Output the [X, Y] coordinate of the center of the cell containing the given text.  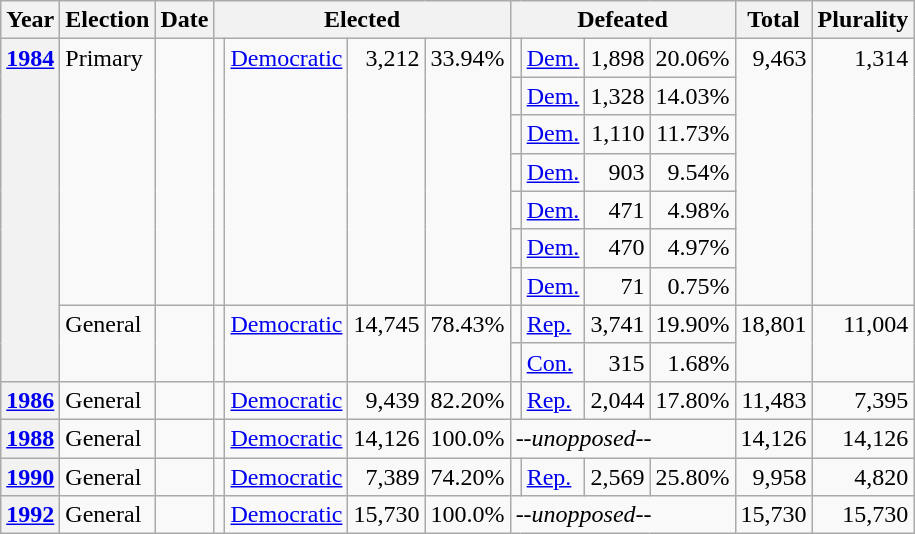
Defeated [622, 20]
903 [618, 172]
7,389 [386, 477]
11,004 [863, 343]
14.03% [692, 96]
1,110 [618, 134]
4.97% [692, 248]
Date [184, 20]
3,212 [386, 172]
Elected [362, 20]
Election [108, 20]
4.98% [692, 210]
470 [618, 248]
Primary [108, 172]
11.73% [692, 134]
17.80% [692, 400]
1988 [30, 438]
1986 [30, 400]
7,395 [863, 400]
1.68% [692, 362]
71 [618, 286]
9,439 [386, 400]
1984 [30, 210]
471 [618, 210]
4,820 [863, 477]
1992 [30, 515]
0.75% [692, 286]
2,569 [618, 477]
33.94% [468, 172]
74.20% [468, 477]
25.80% [692, 477]
Plurality [863, 20]
3,741 [618, 324]
Total [774, 20]
20.06% [692, 58]
1,314 [863, 172]
1,328 [618, 96]
1990 [30, 477]
11,483 [774, 400]
2,044 [618, 400]
Con. [553, 362]
9,463 [774, 172]
Year [30, 20]
1,898 [618, 58]
19.90% [692, 324]
78.43% [468, 343]
315 [618, 362]
9.54% [692, 172]
9,958 [774, 477]
14,745 [386, 343]
18,801 [774, 343]
82.20% [468, 400]
